Locate the cell with the specified text and output its [X, Y] center coordinate. 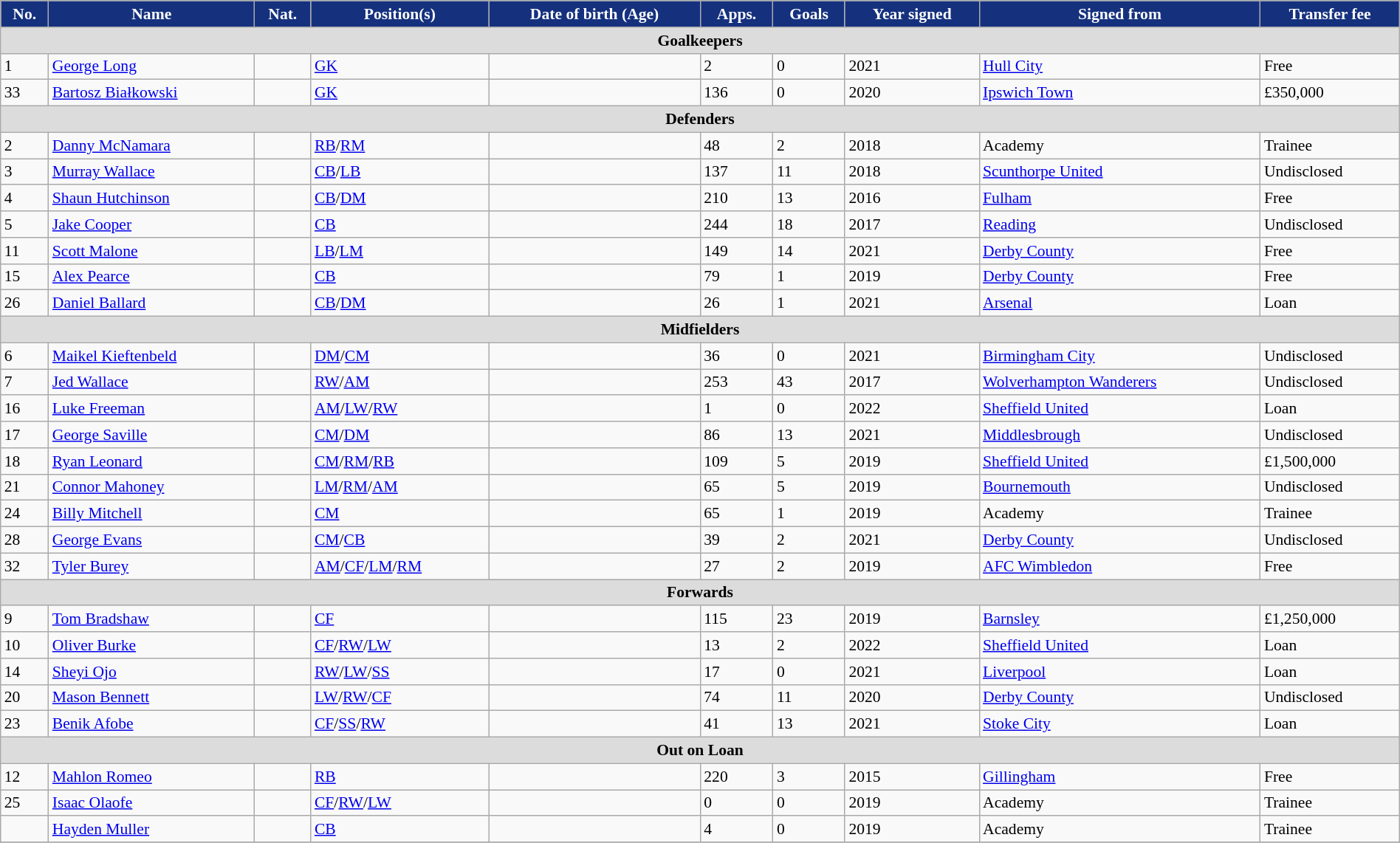
20 [25, 698]
Forwards [700, 593]
LW/RW/CF [400, 698]
AFC Wimbledon [1119, 566]
Ipswich Town [1119, 93]
244 [737, 224]
No. [25, 14]
Danny McNamara [152, 145]
Defenders [700, 120]
Alex Pearce [152, 277]
21 [25, 487]
Ryan Leonard [152, 461]
Position(s) [400, 14]
2016 [912, 199]
LM/RM/AM [400, 487]
Luke Freeman [152, 409]
109 [737, 461]
28 [25, 540]
Jake Cooper [152, 224]
Bournemouth [1119, 487]
2015 [912, 777]
24 [25, 514]
Out on Loan [700, 751]
Mahlon Romeo [152, 777]
Scunthorpe United [1119, 172]
Gillingham [1119, 777]
Tyler Burey [152, 566]
George Long [152, 66]
Billy Mitchell [152, 514]
74 [737, 698]
RW/AM [400, 382]
Date of birth (Age) [594, 14]
10 [25, 645]
25 [25, 803]
Murray Wallace [152, 172]
£1,500,000 [1330, 461]
Liverpool [1119, 672]
27 [737, 566]
Wolverhampton Wanderers [1119, 382]
86 [737, 435]
Birmingham City [1119, 356]
RB [400, 777]
George Evans [152, 540]
CM/CB [400, 540]
Oliver Burke [152, 645]
Tom Bradshaw [152, 619]
AM/LW/RW [400, 409]
Reading [1119, 224]
Goals [809, 14]
149 [737, 251]
AM/CF/LM/RM [400, 566]
Maikel Kieftenbeld [152, 356]
39 [737, 540]
CM/DM [400, 435]
41 [737, 724]
9 [25, 619]
Mason Bennett [152, 698]
Benik Afobe [152, 724]
DM/CM [400, 356]
43 [809, 382]
Hull City [1119, 66]
210 [737, 199]
Bartosz Białkowski [152, 93]
CM/RM/RB [400, 461]
Scott Malone [152, 251]
£350,000 [1330, 93]
LB/LM [400, 251]
48 [737, 145]
16 [25, 409]
33 [25, 93]
Connor Mahoney [152, 487]
Transfer fee [1330, 14]
Jed Wallace [152, 382]
Midfielders [700, 330]
32 [25, 566]
CM [400, 514]
137 [737, 172]
RB/RM [400, 145]
220 [737, 777]
Daniel Ballard [152, 303]
Stoke City [1119, 724]
CF/SS/RW [400, 724]
Arsenal [1119, 303]
79 [737, 277]
Fulham [1119, 199]
RW/LW/SS [400, 672]
CF [400, 619]
136 [737, 93]
253 [737, 382]
Shaun Hutchinson [152, 199]
Hayden Muller [152, 830]
6 [25, 356]
George Saville [152, 435]
36 [737, 356]
CB/LB [400, 172]
Middlesbrough [1119, 435]
Apps. [737, 14]
Signed from [1119, 14]
Year signed [912, 14]
Nat. [283, 14]
Name [152, 14]
12 [25, 777]
Isaac Olaofe [152, 803]
Barnsley [1119, 619]
115 [737, 619]
Sheyi Ojo [152, 672]
£1,250,000 [1330, 619]
15 [25, 277]
Goalkeepers [700, 41]
7 [25, 382]
